Provide the [X, Y] coordinate of the cell's center where the given text is located.  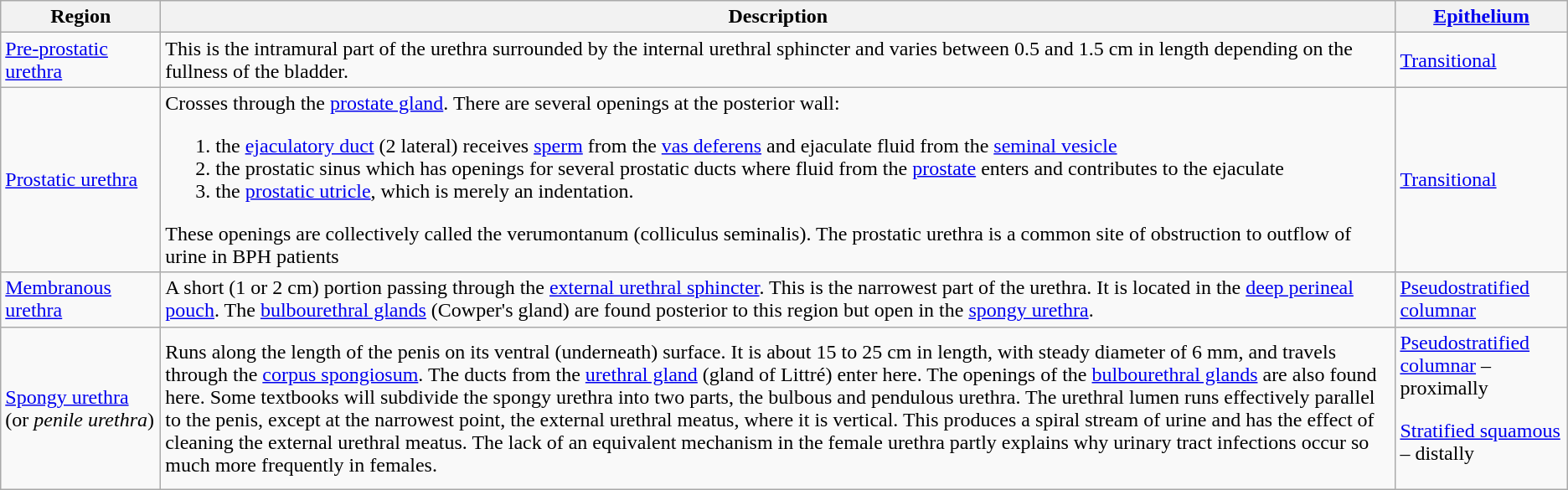
Region [80, 17]
Pseudostratified columnar – proximallyStratified squamous – distally [1481, 408]
Pseudostratified columnar [1481, 300]
Epithelium [1481, 17]
Prostatic urethra [80, 179]
Pre-prostatic urethra [80, 60]
Membranous urethra [80, 300]
Spongy urethra (or penile urethra) [80, 408]
Description [778, 17]
